For the text-containing cell, return its midpoint in [X, Y] coordinate format. 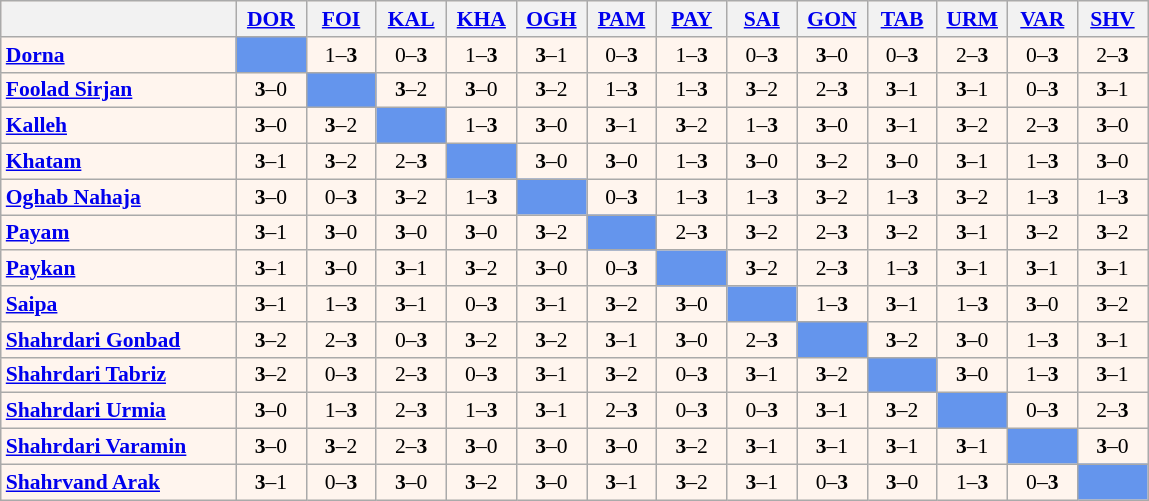
Shahrdari Gonbad [118, 340]
PAM [621, 19]
Shahrdari Tabriz [118, 375]
Shahrdari Urmia [118, 411]
SAI [762, 19]
Foolad Sirjan [118, 90]
Shahrdari Varamin [118, 447]
FOI [341, 19]
Kalleh [118, 126]
OGH [551, 19]
Shahrvand Arak [118, 482]
KAL [411, 19]
Payam [118, 233]
SHV [1112, 19]
URM [972, 19]
TAB [902, 19]
VAR [1042, 19]
PAY [692, 19]
GON [832, 19]
KHA [481, 19]
Khatam [118, 162]
DOR [271, 19]
Saipa [118, 304]
Dorna [118, 55]
Paykan [118, 269]
Oghab Nahaja [118, 197]
